Determine the [X, Y] coordinate at the center of the cell enclosing the given text.  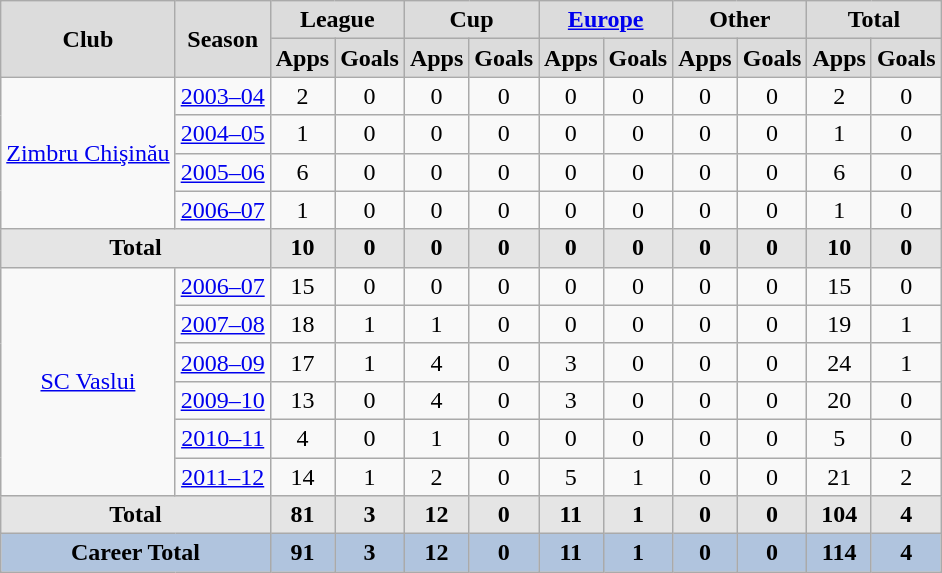
114 [839, 553]
2003–04 [222, 96]
2009–10 [222, 400]
Europe [606, 20]
Other [740, 20]
2004–05 [222, 134]
91 [302, 553]
18 [302, 324]
19 [839, 324]
14 [302, 477]
Club [88, 39]
17 [302, 362]
2008–09 [222, 362]
24 [839, 362]
League [337, 20]
Cup [471, 20]
SC Vaslui [88, 381]
Zimbru Chişinău [88, 153]
81 [302, 515]
104 [839, 515]
21 [839, 477]
20 [839, 400]
2007–08 [222, 324]
13 [302, 400]
2005–06 [222, 172]
Season [222, 39]
2011–12 [222, 477]
Career Total [136, 553]
2010–11 [222, 438]
